Search for the cell housing the specified text and yield its [X, Y] center coordinate. 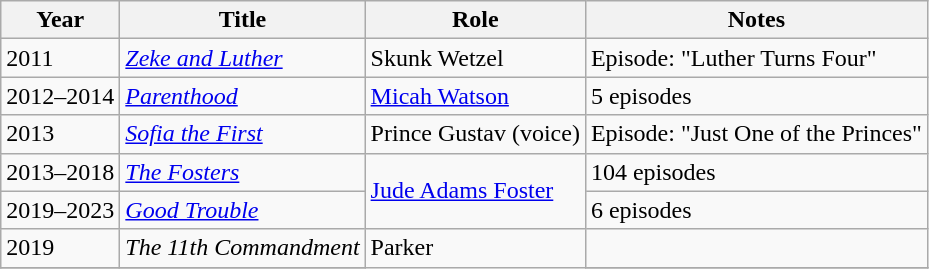
Micah Watson [475, 96]
2019–2023 [60, 210]
Jude Adams Foster [475, 191]
104 episodes [756, 172]
Parenthood [242, 96]
Role [475, 20]
The Fosters [242, 172]
Episode: "Just One of the Princes" [756, 134]
Title [242, 20]
Zeke and Luther [242, 58]
Notes [756, 20]
Good Trouble [242, 210]
Sofia the First [242, 134]
6 episodes [756, 210]
2011 [60, 58]
2019 [60, 248]
Prince Gustav (voice) [475, 134]
Parker [475, 248]
5 episodes [756, 96]
Episode: "Luther Turns Four" [756, 58]
Year [60, 20]
Skunk Wetzel [475, 58]
2012–2014 [60, 96]
The 11th Commandment [242, 248]
2013–2018 [60, 172]
2013 [60, 134]
